Output the (X, Y) coordinate of the center of the cell containing the given text.  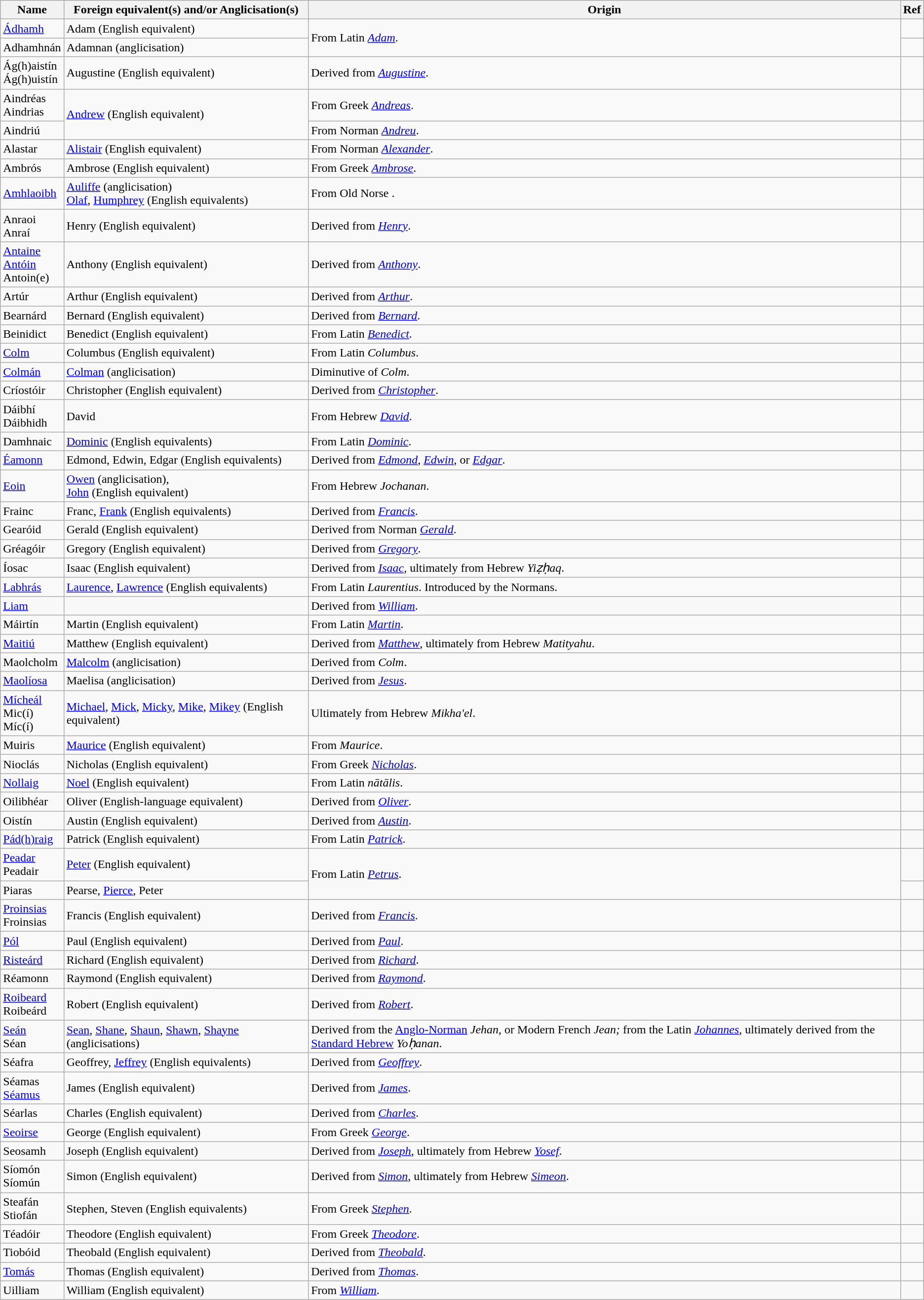
Colman (anglicisation) (186, 372)
Ambrose (English equivalent) (186, 168)
Críostóir (32, 391)
Anthony (English equivalent) (186, 264)
Amhlaoibh (32, 194)
Éamonn (32, 460)
Augustine (English equivalent) (186, 73)
Derived from Richard. (605, 960)
Ambrós (32, 168)
From Hebrew David. (605, 416)
Henry (English equivalent) (186, 225)
Derived from Gregory. (605, 549)
From Latin Dominic. (605, 441)
Labhrás (32, 587)
Tiobóid (32, 1253)
Muiris (32, 745)
Thomas (English equivalent) (186, 1271)
Derived from Jesus. (605, 681)
Gerald (English equivalent) (186, 530)
Maitiú (32, 643)
From Greek Stephen. (605, 1209)
From William. (605, 1290)
From Norman Andreu. (605, 130)
Derived from Austin. (605, 820)
Tomás (32, 1271)
AntaineAntóinAntoin(e) (32, 264)
Christopher (English equivalent) (186, 391)
Bernard (English equivalent) (186, 315)
Stephen, Steven (English equivalents) (186, 1209)
Maelisa (anglicisation) (186, 681)
Gearóid (32, 530)
SteafánStiofán (32, 1209)
Derived from Raymond. (605, 979)
David (186, 416)
Derived from Isaac, ultimately from Hebrew Yiẓḥaq. (605, 568)
Derived from Bernard. (605, 315)
Frainc (32, 511)
Derived from Charles. (605, 1113)
Artúr (32, 296)
Simon (English equivalent) (186, 1176)
Réamonn (32, 979)
From Greek Andreas. (605, 105)
Derived from Thomas. (605, 1271)
Adhamhnán (32, 47)
Piaras (32, 890)
Eoin (32, 486)
Derived from Matthew, ultimately from Hebrew Matityahu. (605, 643)
Joseph (English equivalent) (186, 1151)
Noel (English equivalent) (186, 783)
Pearse, Pierce, Peter (186, 890)
Téadóir (32, 1234)
Alastar (32, 149)
Benedict (English equivalent) (186, 334)
Derived from Paul. (605, 941)
Derived from Robert. (605, 1004)
Charles (English equivalent) (186, 1113)
Derived from Geoffrey. (605, 1063)
Maurice (English equivalent) (186, 745)
AnraoiAnraí (32, 225)
Franc, Frank (English equivalents) (186, 511)
Séafra (32, 1063)
Derived from Arthur. (605, 296)
Seosamh (32, 1151)
Diminutive of Colm. (605, 372)
Robert (English equivalent) (186, 1004)
Dominic (English equivalents) (186, 441)
Name (32, 10)
Columbus (English equivalent) (186, 353)
Derived from Christopher. (605, 391)
William (English equivalent) (186, 1290)
Derived from William. (605, 606)
Adam (English equivalent) (186, 29)
From Latin Benedict. (605, 334)
Pád(h)raig (32, 839)
SeánSéan (32, 1037)
Adamnan (anglicisation) (186, 47)
Patrick (English equivalent) (186, 839)
Michael, Mick, Micky, Mike, Mikey (English equivalent) (186, 713)
Malcolm (anglicisation) (186, 662)
SíomónSíomún (32, 1176)
From Latin Martin. (605, 625)
From Latin Patrick. (605, 839)
Oistín (32, 820)
Derived from Anthony. (605, 264)
PeadarPeadair (32, 865)
Íosac (32, 568)
Isaac (English equivalent) (186, 568)
Uilliam (32, 1290)
Alistair (English equivalent) (186, 149)
Gregory (English equivalent) (186, 549)
Sean, Shane, Shaun, Shawn, Shayne (anglicisations) (186, 1037)
Martin (English equivalent) (186, 625)
From Latin Adam. (605, 38)
Derived from Theobald. (605, 1253)
MícheálMic(í)Míc(í) (32, 713)
Derived from Augustine. (605, 73)
Pól (32, 941)
Matthew (English equivalent) (186, 643)
Arthur (English equivalent) (186, 296)
George (English equivalent) (186, 1132)
Derived from Norman Gerald. (605, 530)
AindréasAindrias (32, 105)
Seoirse (32, 1132)
Derived from the Anglo-Norman Jehan, or Modern French Jean; from the Latin Johannes, ultimately derived from the Standard Hebrew Yoḥanan. (605, 1037)
Colm (32, 353)
Nioclás (32, 764)
Ág(h)aistínÁg(h)uistín (32, 73)
From Latin Laurentius. Introduced by the Normans. (605, 587)
Richard (English equivalent) (186, 960)
Máirtín (32, 625)
SéamasSéamus (32, 1088)
Paul (English equivalent) (186, 941)
Andrew (English equivalent) (186, 115)
Owen (anglicisation),John (English equivalent) (186, 486)
From Greek Theodore. (605, 1234)
Edmond, Edwin, Edgar (English equivalents) (186, 460)
From Old Norse . (605, 194)
From Norman Alexander. (605, 149)
From Latin Petrus. (605, 874)
Auliffe (anglicisation)Olaf, Humphrey (English equivalents) (186, 194)
DáibhíDáibhidh (32, 416)
Nollaig (32, 783)
Ultimately from Hebrew Mikha'el. (605, 713)
Gréagóir (32, 549)
Derived from Oliver. (605, 801)
Derived from Joseph, ultimately from Hebrew Yosef. (605, 1151)
Oliver (English-language equivalent) (186, 801)
Raymond (English equivalent) (186, 979)
James (English equivalent) (186, 1088)
Derived from Simon, ultimately from Hebrew Simeon. (605, 1176)
Austin (English equivalent) (186, 820)
Derived from Colm. (605, 662)
Oilibhéar (32, 801)
Damhnaic (32, 441)
Theodore (English equivalent) (186, 1234)
Liam (32, 606)
From Greek Nicholas. (605, 764)
From Greek George. (605, 1132)
Maolcholm (32, 662)
Francis (English equivalent) (186, 915)
From Hebrew Jochanan. (605, 486)
From Latin nātālis. (605, 783)
Theobald (English equivalent) (186, 1253)
Derived from Edmond, Edwin, or Edgar. (605, 460)
Derived from Henry. (605, 225)
Derived from James. (605, 1088)
Origin (605, 10)
ProinsiasFroinsias (32, 915)
From Greek Ambrose. (605, 168)
Maolíosa (32, 681)
Risteárd (32, 960)
Aindriú (32, 130)
Colmán (32, 372)
From Latin Columbus. (605, 353)
RoibeardRoibeárd (32, 1004)
Beinidict (32, 334)
Geoffrey, Jeffrey (English equivalents) (186, 1063)
Séarlas (32, 1113)
Foreign equivalent(s) and/or Anglicisation(s) (186, 10)
Nicholas (English equivalent) (186, 764)
Ádhamh (32, 29)
Laurence, Lawrence (English equivalents) (186, 587)
Ref (912, 10)
Peter (English equivalent) (186, 865)
Bearnárd (32, 315)
From Maurice. (605, 745)
